Detect which cell encompasses the target text, then output its (x, y) center coordinate. 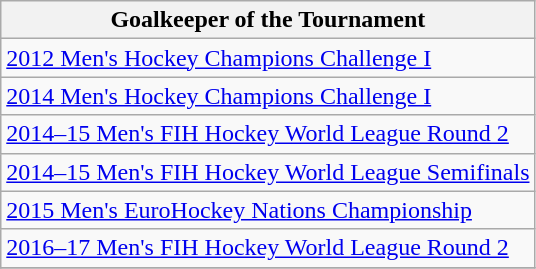
2012 Men's Hockey Champions Challenge I (268, 58)
Goalkeeper of the Tournament (268, 20)
2014 Men's Hockey Champions Challenge I (268, 96)
2016–17 Men's FIH Hockey World League Round 2 (268, 248)
2015 Men's EuroHockey Nations Championship (268, 210)
2014–15 Men's FIH Hockey World League Semifinals (268, 172)
2014–15 Men's FIH Hockey World League Round 2 (268, 134)
